Provide the (x, y) coordinate of the cell's center where the given text is located.  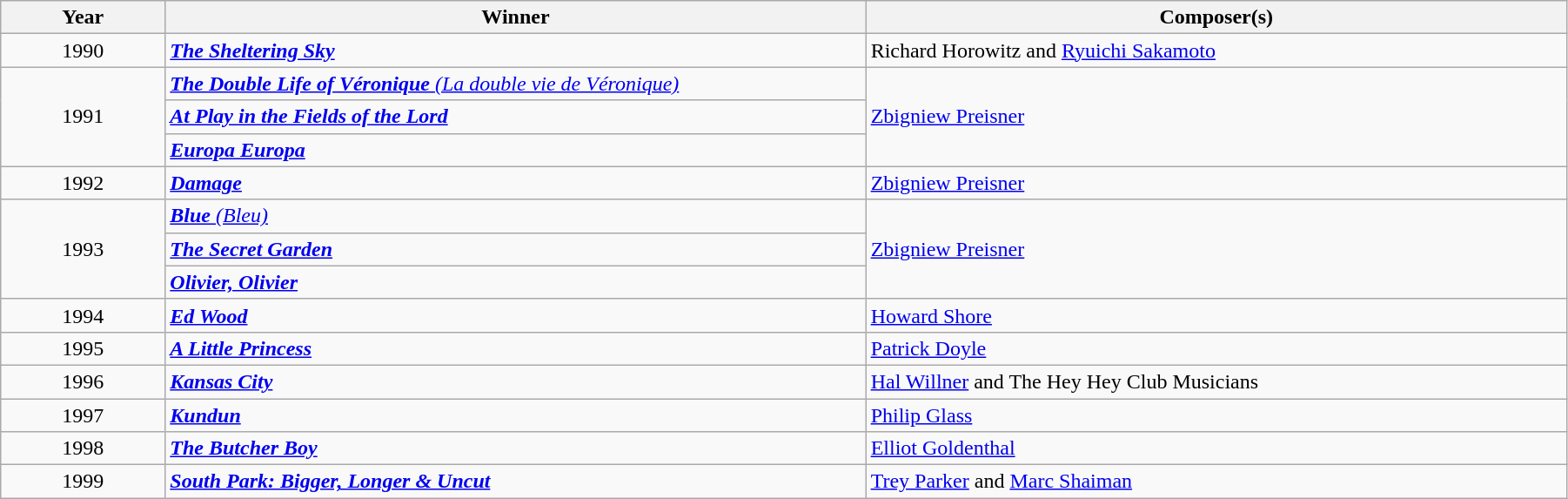
Year (84, 17)
1996 (84, 381)
Richard Horowitz and Ryuichi Sakamoto (1216, 51)
Blue (Bleu) (515, 216)
1998 (84, 448)
Composer(s) (1216, 17)
1990 (84, 51)
The Butcher Boy (515, 448)
Olivier, Olivier (515, 282)
The Secret Garden (515, 249)
1993 (84, 249)
Elliot Goldenthal (1216, 448)
Hal Willner and The Hey Hey Club Musicians (1216, 381)
Damage (515, 183)
A Little Princess (515, 348)
1997 (84, 415)
Ed Wood (515, 315)
The Sheltering Sky (515, 51)
1991 (84, 117)
At Play in the Fields of the Lord (515, 117)
1992 (84, 183)
The Double Life of Véronique (La double vie de Véronique) (515, 84)
Howard Shore (1216, 315)
Patrick Doyle (1216, 348)
1999 (84, 482)
Philip Glass (1216, 415)
Kansas City (515, 381)
1995 (84, 348)
1994 (84, 315)
Europa Europa (515, 150)
Kundun (515, 415)
Trey Parker and Marc Shaiman (1216, 482)
South Park: Bigger, Longer & Uncut (515, 482)
Winner (515, 17)
